For the text-containing cell, return its midpoint in [X, Y] coordinate format. 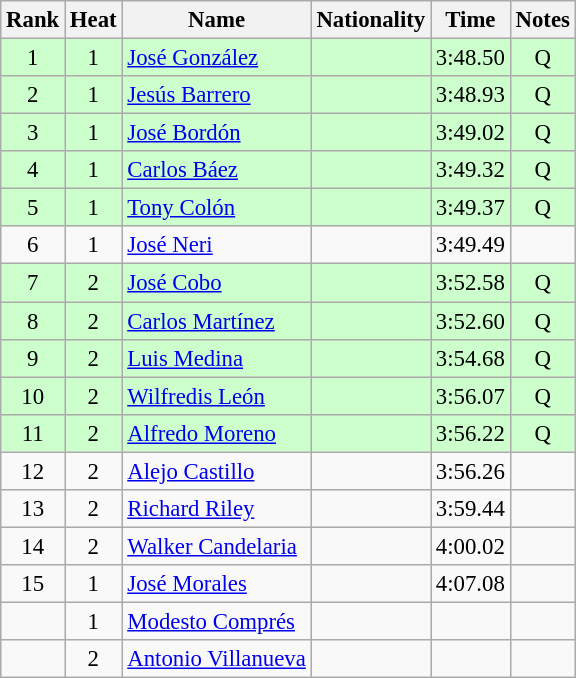
Wilfredis León [216, 396]
3 [33, 133]
4:00.02 [471, 546]
Nationality [370, 20]
Modesto Comprés [216, 621]
Tony Colón [216, 208]
Name [216, 20]
8 [33, 321]
13 [33, 509]
Rank [33, 20]
5 [33, 208]
3:49.32 [471, 170]
Carlos Báez [216, 170]
Time [471, 20]
José Morales [216, 584]
12 [33, 471]
14 [33, 546]
3:49.02 [471, 133]
7 [33, 283]
José Bordón [216, 133]
Jesús Barrero [216, 95]
Alejo Castillo [216, 471]
3:54.68 [471, 358]
3:56.22 [471, 433]
Alfredo Moreno [216, 433]
11 [33, 433]
Richard Riley [216, 509]
4 [33, 170]
3:59.44 [471, 509]
3:56.26 [471, 471]
15 [33, 584]
3:52.60 [471, 321]
3:49.49 [471, 245]
José González [216, 58]
9 [33, 358]
José Neri [216, 245]
Notes [542, 20]
3:48.50 [471, 58]
José Cobo [216, 283]
3:49.37 [471, 208]
10 [33, 396]
3:48.93 [471, 95]
4:07.08 [471, 584]
Heat [94, 20]
Antonio Villanueva [216, 659]
6 [33, 245]
Carlos Martínez [216, 321]
3:52.58 [471, 283]
Luis Medina [216, 358]
3:56.07 [471, 396]
Walker Candelaria [216, 546]
